Pinpoint the cell where the given text exists, returning its [X, Y] midpoint coordinate. 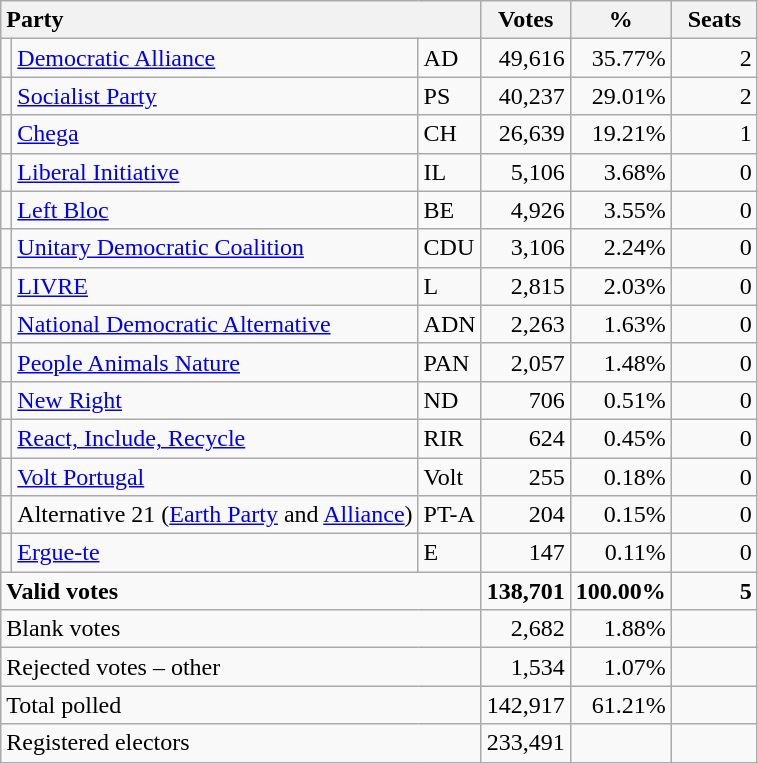
3,106 [526, 248]
% [620, 20]
Total polled [241, 705]
React, Include, Recycle [215, 438]
AD [450, 58]
Registered electors [241, 743]
BE [450, 210]
0.15% [620, 515]
PS [450, 96]
Ergue-te [215, 553]
255 [526, 477]
61.21% [620, 705]
0.45% [620, 438]
Party [241, 20]
1.63% [620, 324]
Democratic Alliance [215, 58]
29.01% [620, 96]
0.18% [620, 477]
233,491 [526, 743]
1,534 [526, 667]
1.48% [620, 362]
Alternative 21 (Earth Party and Alliance) [215, 515]
40,237 [526, 96]
1.07% [620, 667]
706 [526, 400]
IL [450, 172]
Volt [450, 477]
2,057 [526, 362]
Blank votes [241, 629]
35.77% [620, 58]
49,616 [526, 58]
Left Bloc [215, 210]
New Right [215, 400]
2,263 [526, 324]
E [450, 553]
Rejected votes – other [241, 667]
L [450, 286]
2.03% [620, 286]
1 [714, 134]
People Animals Nature [215, 362]
National Democratic Alternative [215, 324]
2,815 [526, 286]
ND [450, 400]
CDU [450, 248]
2.24% [620, 248]
3.68% [620, 172]
ADN [450, 324]
Seats [714, 20]
LIVRE [215, 286]
PT-A [450, 515]
Unitary Democratic Coalition [215, 248]
Liberal Initiative [215, 172]
3.55% [620, 210]
204 [526, 515]
26,639 [526, 134]
5 [714, 591]
142,917 [526, 705]
0.11% [620, 553]
Volt Portugal [215, 477]
5,106 [526, 172]
Valid votes [241, 591]
0.51% [620, 400]
138,701 [526, 591]
Chega [215, 134]
19.21% [620, 134]
2,682 [526, 629]
Socialist Party [215, 96]
CH [450, 134]
100.00% [620, 591]
RIR [450, 438]
147 [526, 553]
4,926 [526, 210]
624 [526, 438]
Votes [526, 20]
PAN [450, 362]
1.88% [620, 629]
